From the cell containing the given text, extract its center point as [X, Y] coordinate. 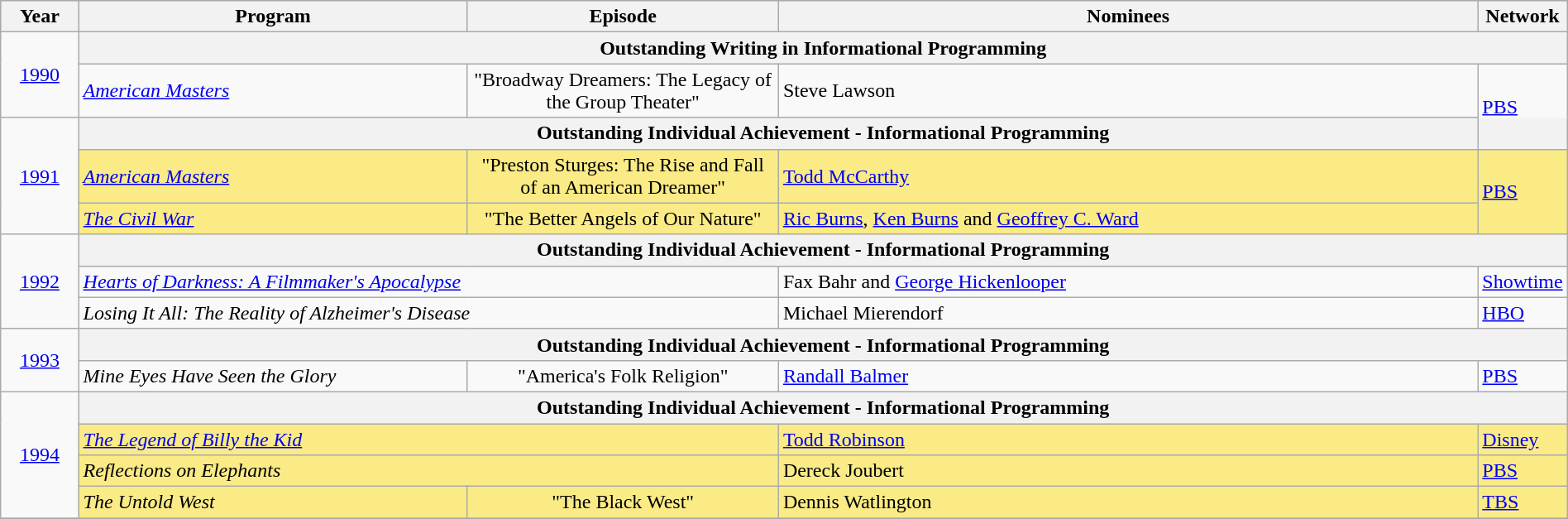
Episode [623, 17]
1994 [40, 454]
The Civil War [273, 219]
"The Better Angels of Our Nature" [623, 219]
Ric Burns, Ken Burns and Geoffrey C. Ward [1128, 219]
Todd Robinson [1128, 440]
Michael Mierendorf [1128, 313]
Nominees [1128, 17]
Mine Eyes Have Seen the Glory [273, 376]
TBS [1523, 502]
1992 [40, 281]
1993 [40, 360]
Showtime [1523, 281]
1991 [40, 175]
The Untold West [273, 502]
The Legend of Billy the Kid [428, 440]
Outstanding Writing in Informational Programming [823, 48]
Network [1523, 17]
Fax Bahr and George Hickenlooper [1128, 281]
"Broadway Dreamers: The Legacy of the Group Theater" [623, 91]
Losing It All: The Reality of Alzheimer's Disease [428, 313]
Todd McCarthy [1128, 175]
"Preston Sturges: The Rise and Fall of an American Dreamer" [623, 175]
HBO [1523, 313]
Dennis Watlington [1128, 502]
Reflections on Elephants [428, 471]
"America's Folk Religion" [623, 376]
Year [40, 17]
"The Black West" [623, 502]
Disney [1523, 440]
Dereck Joubert [1128, 471]
Randall Balmer [1128, 376]
Steve Lawson [1128, 91]
Hearts of Darkness: A Filmmaker's Apocalypse [428, 281]
1990 [40, 74]
Program [273, 17]
